Extract the (X, Y) coordinate from the center of the cell holding the provided text.  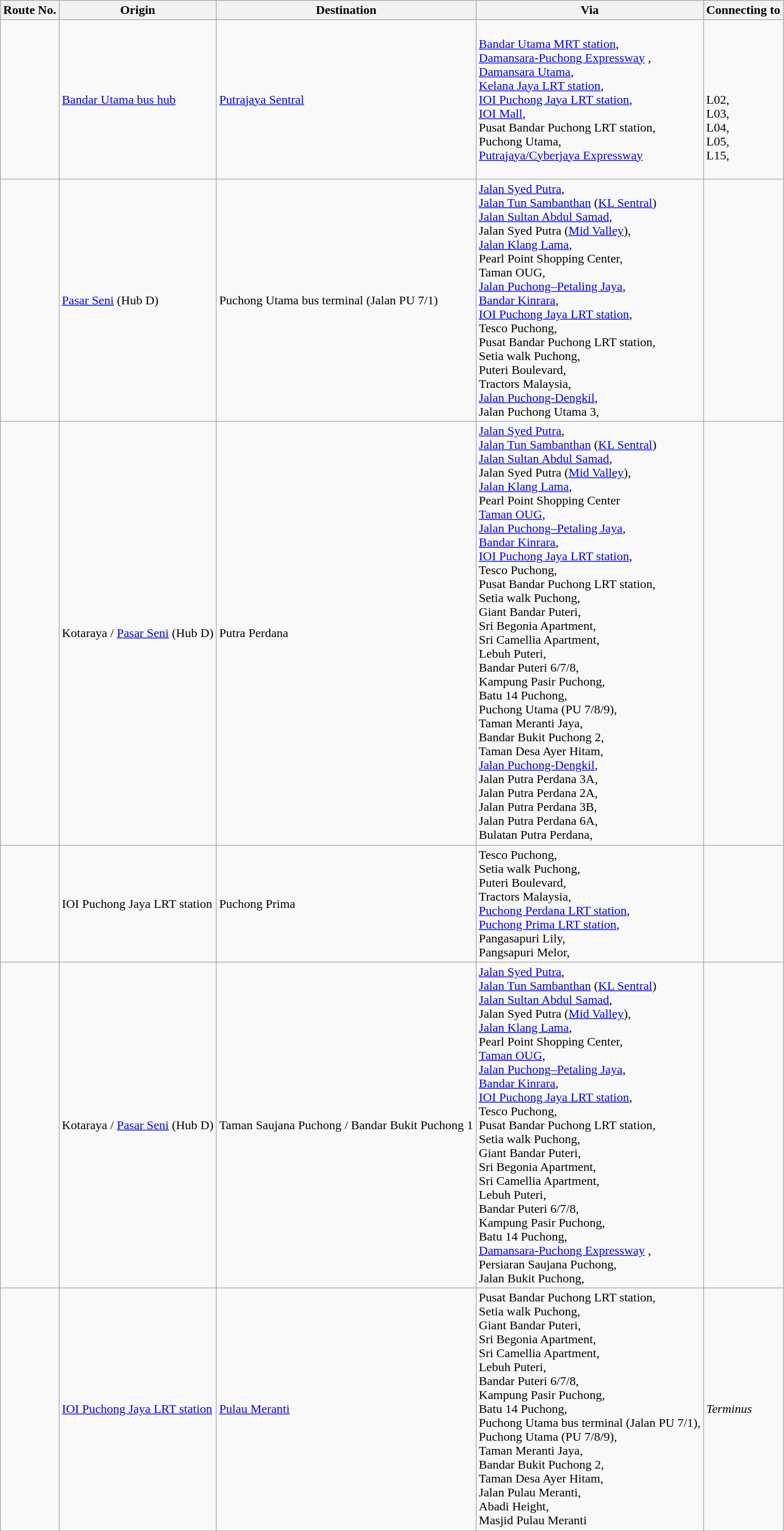
Origin (137, 10)
Putrajaya Sentral (346, 100)
Puchong Prima (346, 904)
Puchong Utama bus terminal (Jalan PU 7/1) (346, 300)
Pasar Seni (Hub D) (137, 300)
Taman Saujana Puchong / Bandar Bukit Puchong 1 (346, 1125)
Bandar Utama bus hub (137, 100)
Via (590, 10)
L02,L03,L04,L05,L15, (743, 100)
Connecting to (743, 10)
Destination (346, 10)
Pulau Meranti (346, 1409)
Terminus (743, 1409)
Route No. (30, 10)
Putra Perdana (346, 633)
